Identify which cell holds the provided text, then report its (x, y) central coordinate. 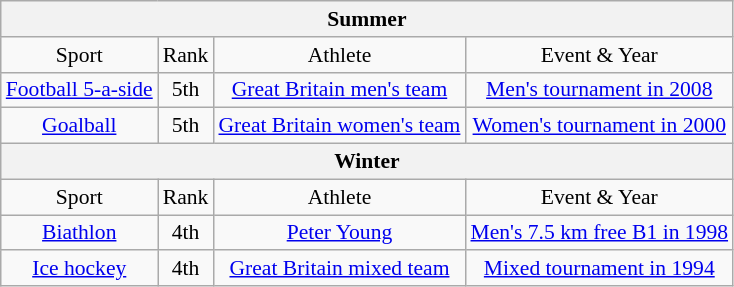
Winter (367, 162)
Men's tournament in 2008 (599, 90)
Women's tournament in 2000 (599, 126)
Great Britain women's team (339, 126)
Summer (367, 19)
Great Britain men's team (339, 90)
Men's 7.5 km free B1 in 1998 (599, 233)
Peter Young (339, 233)
Great Britain mixed team (339, 269)
Football 5-a-side (80, 90)
Goalball (80, 126)
Biathlon (80, 233)
Mixed tournament in 1994 (599, 269)
Ice hockey (80, 269)
